Identify which cell holds the provided text, then report its (X, Y) central coordinate. 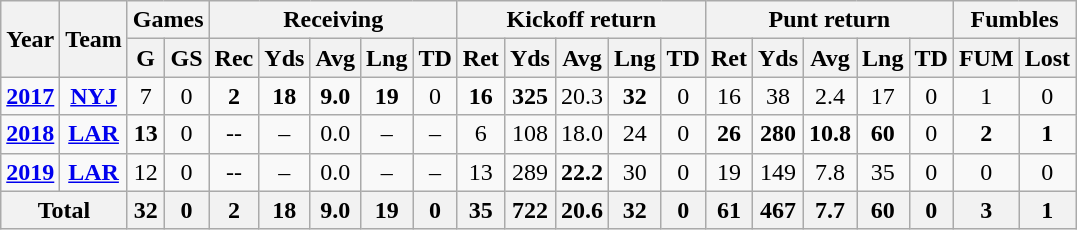
22.2 (582, 172)
18.0 (582, 134)
2018 (30, 134)
7.8 (830, 172)
149 (778, 172)
30 (635, 172)
Fumbles (1014, 20)
2.4 (830, 96)
G (146, 58)
NYJ (94, 96)
12 (146, 172)
3 (986, 210)
Kickoff return (581, 20)
2019 (30, 172)
7.7 (830, 210)
GS (186, 58)
20.3 (582, 96)
20.6 (582, 210)
38 (778, 96)
Lost (1047, 58)
24 (635, 134)
289 (530, 172)
Games (168, 20)
6 (480, 134)
280 (778, 134)
FUM (986, 58)
Punt return (829, 20)
Receiving (333, 20)
Rec (234, 58)
467 (778, 210)
10.8 (830, 134)
17 (883, 96)
Total (64, 210)
325 (530, 96)
26 (728, 134)
61 (728, 210)
7 (146, 96)
Team (94, 39)
722 (530, 210)
Year (30, 39)
2017 (30, 96)
108 (530, 134)
